Return (X, Y) of the center of cell containing provided text 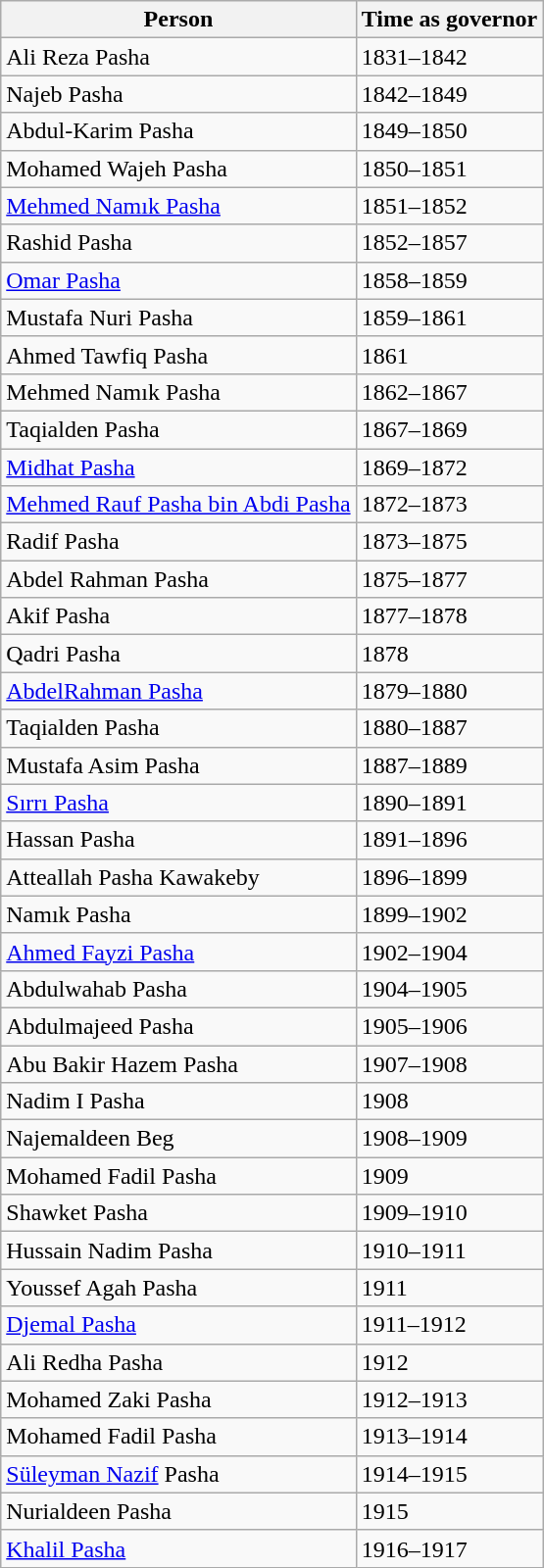
1850–1851 (449, 169)
Nurialdeen Pasha (178, 1511)
Nadim I Pasha (178, 1102)
Rashid Pasha (178, 243)
1902–1904 (449, 952)
1858–1859 (449, 280)
1915 (449, 1511)
Time as governor (449, 20)
1912–1913 (449, 1399)
1896–1899 (449, 877)
1842–1849 (449, 94)
1851–1852 (449, 206)
Abdulmajeed Pasha (178, 1026)
Radif Pasha (178, 542)
Person (178, 20)
Süleyman Nazif Pasha (178, 1474)
1908 (449, 1102)
1852–1857 (449, 243)
Hassan Pasha (178, 840)
1859–1861 (449, 318)
1891–1896 (449, 840)
Qadri Pasha (178, 654)
Khalil Pasha (178, 1548)
1908–1909 (449, 1139)
1831–1842 (449, 57)
Mustafa Nuri Pasha (178, 318)
Najemaldeen Beg (178, 1139)
1905–1906 (449, 1026)
1909–1910 (449, 1213)
1909 (449, 1176)
1910–1911 (449, 1250)
1869–1872 (449, 467)
Shawket Pasha (178, 1213)
Abdulwahab Pasha (178, 989)
1904–1905 (449, 989)
1872–1873 (449, 505)
1862–1867 (449, 392)
Abdul-Karim Pasha (178, 131)
1887–1889 (449, 765)
1877–1878 (449, 616)
AbdelRahman Pasha (178, 691)
Ali Reza Pasha (178, 57)
Ahmed Fayzi Pasha (178, 952)
1899–1902 (449, 914)
Omar Pasha (178, 280)
1849–1850 (449, 131)
1878 (449, 654)
1880–1887 (449, 728)
Mohamed Zaki Pasha (178, 1399)
Djemal Pasha (178, 1325)
1873–1875 (449, 542)
1914–1915 (449, 1474)
Sırrı Pasha (178, 803)
1911 (449, 1288)
1861 (449, 355)
Youssef Agah Pasha (178, 1288)
1875–1877 (449, 579)
Midhat Pasha (178, 467)
1879–1880 (449, 691)
Abu Bakir Hazem Pasha (178, 1063)
Mehmed Rauf Pasha bin Abdi Pasha (178, 505)
1867–1869 (449, 429)
Abdel Rahman Pasha (178, 579)
Ahmed Tawfiq Pasha (178, 355)
Mustafa Asim Pasha (178, 765)
1911–1912 (449, 1325)
Atteallah Pasha Kawakeby (178, 877)
Mohamed Wajeh Pasha (178, 169)
Najeb Pasha (178, 94)
1916–1917 (449, 1548)
1912 (449, 1362)
Ali Redha Pasha (178, 1362)
1890–1891 (449, 803)
Akif Pasha (178, 616)
1913–1914 (449, 1437)
Namık Pasha (178, 914)
Hussain Nadim Pasha (178, 1250)
1907–1908 (449, 1063)
